Provide the [x, y] coordinate of the cell's center where the given text is located.  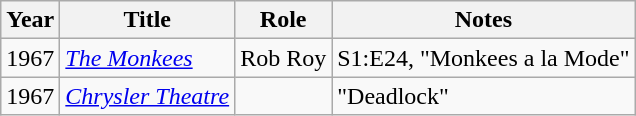
Year [30, 20]
The Monkees [148, 58]
Notes [484, 20]
Rob Roy [284, 58]
"Deadlock" [484, 96]
S1:E24, "Monkees a la Mode" [484, 58]
Title [148, 20]
Role [284, 20]
Chrysler Theatre [148, 96]
